Find where the given text appears and provide that cell's center as (x, y) coordinate. 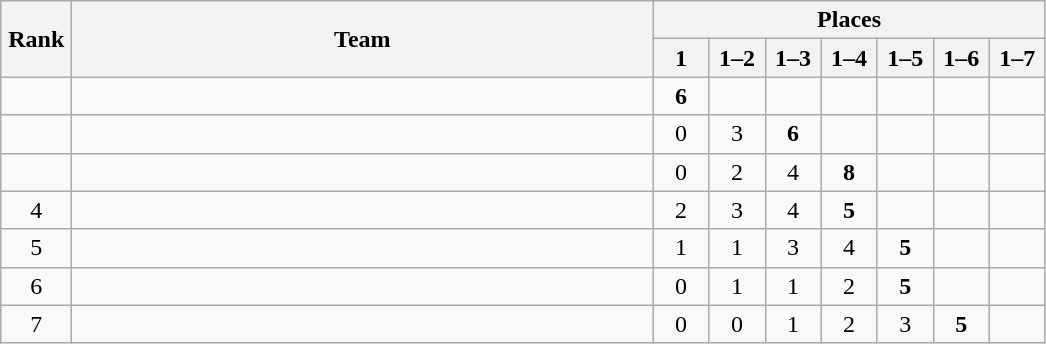
1–7 (1017, 58)
1–5 (905, 58)
8 (849, 172)
1–2 (737, 58)
Places (849, 20)
Rank (36, 39)
1–3 (793, 58)
1–4 (849, 58)
1–6 (961, 58)
Team (362, 39)
7 (36, 324)
